Search for the cell housing the specified text and yield its [X, Y] center coordinate. 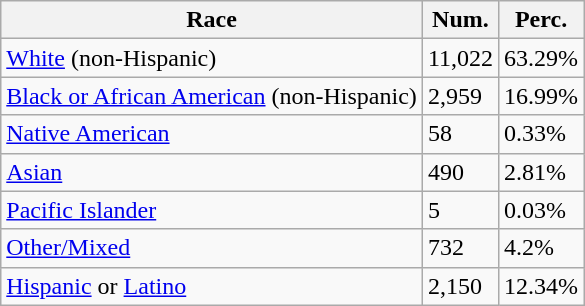
0.33% [542, 134]
5 [460, 210]
11,022 [460, 58]
4.2% [542, 248]
Black or African American (non-Hispanic) [212, 96]
16.99% [542, 96]
Num. [460, 20]
Perc. [542, 20]
732 [460, 248]
Asian [212, 172]
Other/Mixed [212, 248]
490 [460, 172]
Hispanic or Latino [212, 286]
58 [460, 134]
2,150 [460, 286]
White (non-Hispanic) [212, 58]
Race [212, 20]
63.29% [542, 58]
Pacific Islander [212, 210]
2,959 [460, 96]
12.34% [542, 286]
2.81% [542, 172]
Native American [212, 134]
0.03% [542, 210]
